Extract the [x, y] coordinate from the center of the cell holding the provided text.  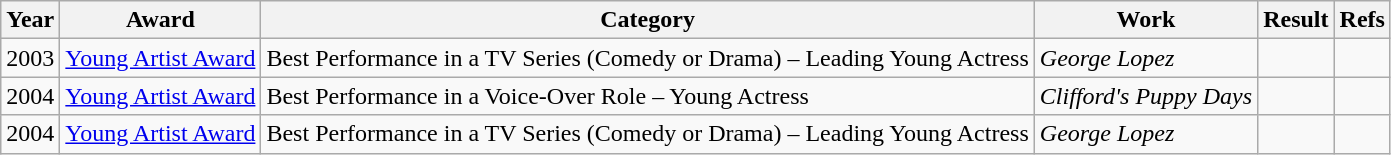
Best Performance in a Voice-Over Role – Young Actress [648, 96]
Result [1296, 20]
Year [30, 20]
Category [648, 20]
Clifford's Puppy Days [1146, 96]
2003 [30, 58]
Refs [1362, 20]
Award [160, 20]
Work [1146, 20]
